Return the (x, y) coordinate for the center point of the cell that contains the specified text.  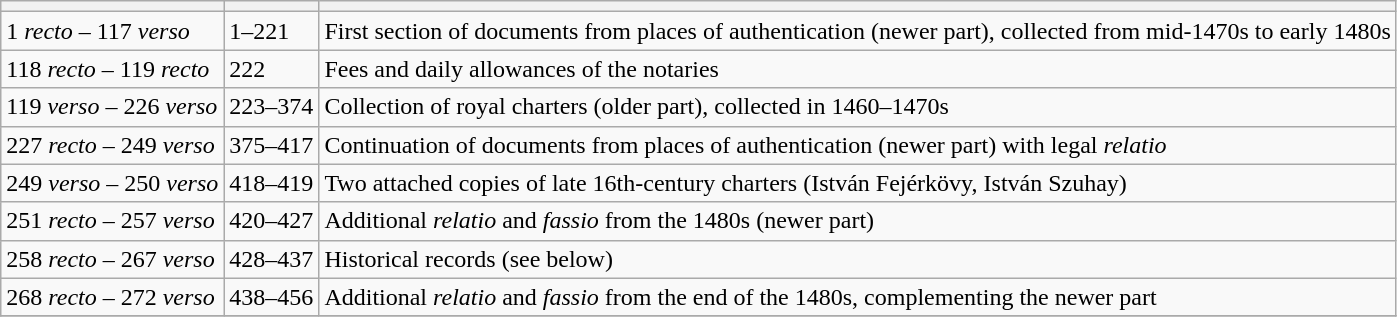
438–456 (272, 297)
418–419 (272, 183)
428–437 (272, 259)
251 recto – 257 verso (112, 221)
Additional relatio and fassio from the 1480s (newer part) (858, 221)
268 recto – 272 verso (112, 297)
223–374 (272, 107)
1–221 (272, 31)
First section of documents from places of authentication (newer part), collected from mid-1470s to early 1480s (858, 31)
375–417 (272, 145)
118 recto – 119 recto (112, 69)
Historical records (see below) (858, 259)
Two attached copies of late 16th-century charters (István Fejérkövy, István Szuhay) (858, 183)
258 recto – 267 verso (112, 259)
Collection of royal charters (older part), collected in 1460–1470s (858, 107)
420–427 (272, 221)
119 verso – 226 verso (112, 107)
227 recto – 249 verso (112, 145)
Additional relatio and fassio from the end of the 1480s, complementing the newer part (858, 297)
1 recto – 117 verso (112, 31)
Continuation of documents from places of authentication (newer part) with legal relatio (858, 145)
222 (272, 69)
249 verso – 250 verso (112, 183)
Fees and daily allowances of the notaries (858, 69)
